Extract the [x, y] coordinate from the center of the cell holding the provided text.  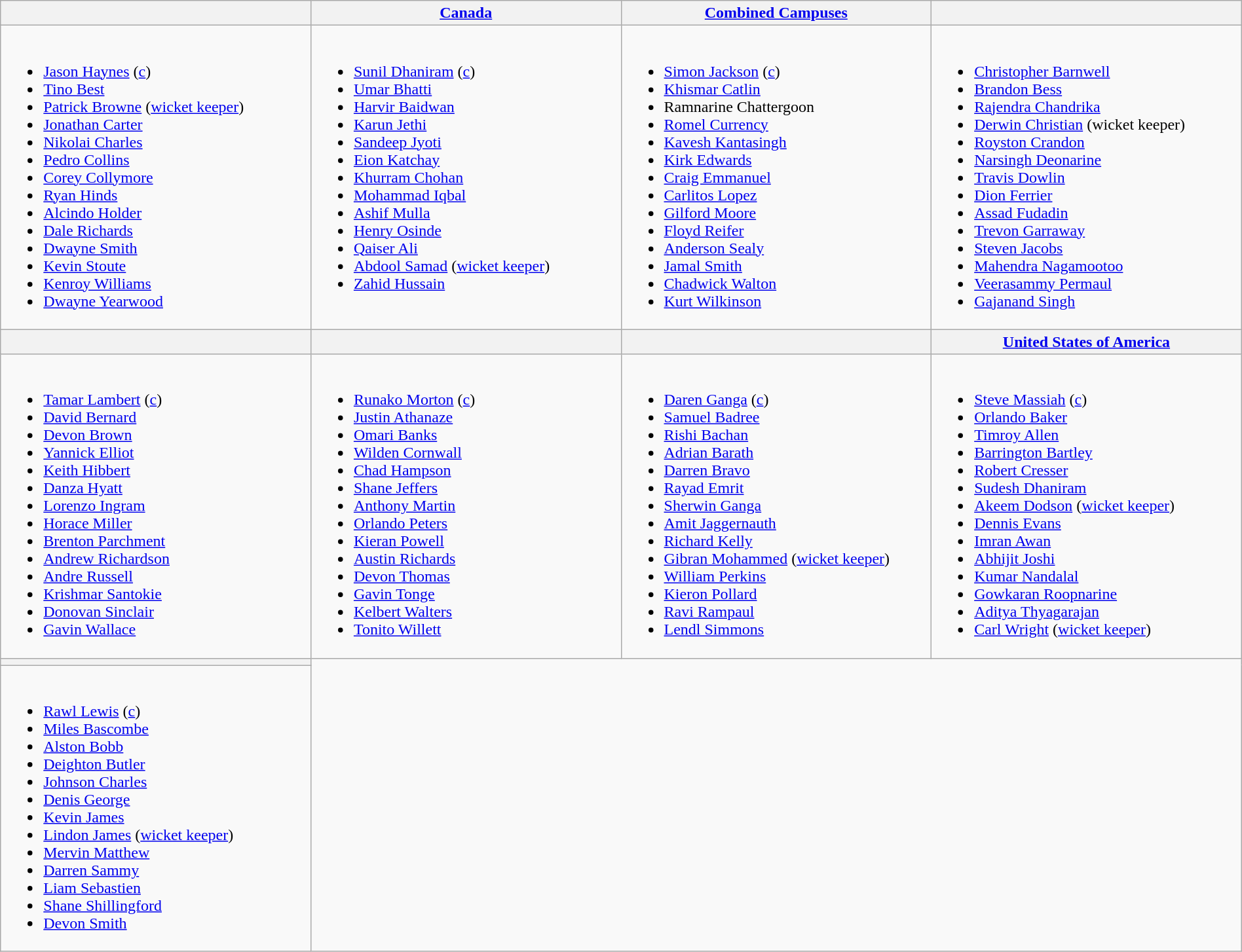
Canada [466, 13]
Combined Campuses [776, 13]
United States of America [1087, 342]
